Return the [x, y] coordinate for the center point of the cell that contains the specified text.  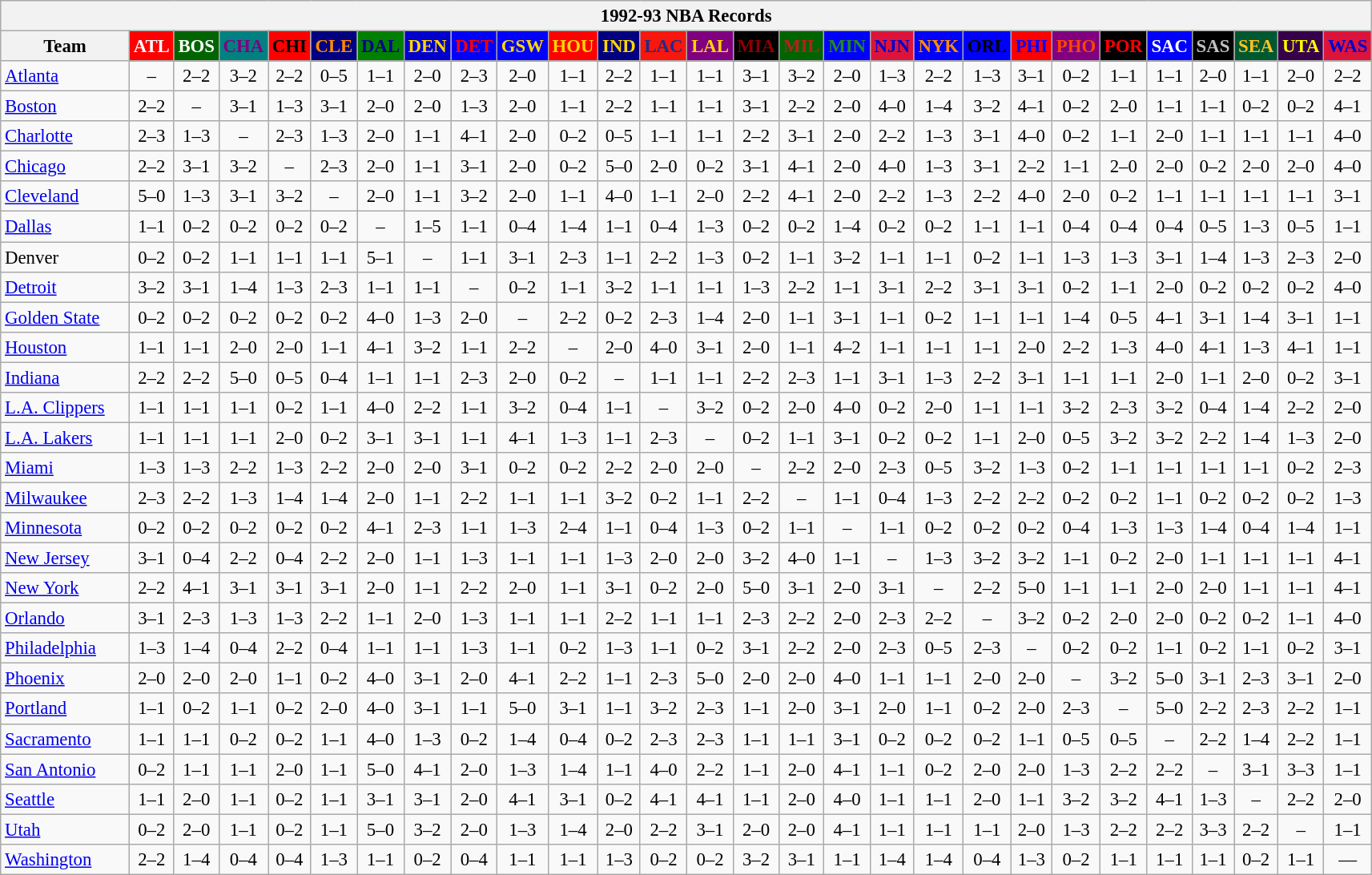
LAL [710, 46]
CHA [243, 46]
PHI [1032, 46]
New York [66, 588]
Houston [66, 347]
UTA [1301, 46]
Atlanta [66, 76]
1992-93 NBA Records [686, 16]
MIN [847, 46]
SAC [1169, 46]
Detroit [66, 287]
Golden State [66, 317]
Philadelphia [66, 648]
L.A. Clippers [66, 408]
HOU [573, 46]
Miami [66, 468]
POR [1123, 46]
Charlotte [66, 136]
MIA [756, 46]
Phoenix [66, 679]
GSW [522, 46]
New Jersey [66, 558]
Denver [66, 257]
L.A. Lakers [66, 437]
Boston [66, 107]
San Antonio [66, 769]
Minnesota [66, 528]
DEN [428, 46]
1–5 [428, 227]
Seattle [66, 799]
ORL [987, 46]
ATL [151, 46]
SAS [1213, 46]
Milwaukee [66, 498]
Indiana [66, 377]
BOS [196, 46]
WAS [1348, 46]
Chicago [66, 167]
Washington [66, 860]
2–4 [573, 528]
LAC [663, 46]
DET [474, 46]
NJN [892, 46]
IND [619, 46]
— [1348, 860]
Cleveland [66, 196]
MIL [802, 46]
5–1 [381, 257]
DAL [381, 46]
SEA [1256, 46]
PHO [1076, 46]
NYK [939, 46]
CHI [289, 46]
Team [66, 46]
Portland [66, 709]
Sacramento [66, 739]
4–2 [847, 347]
CLE [333, 46]
Utah [66, 829]
Orlando [66, 619]
Dallas [66, 227]
